Return (X, Y) of the center of cell containing provided text 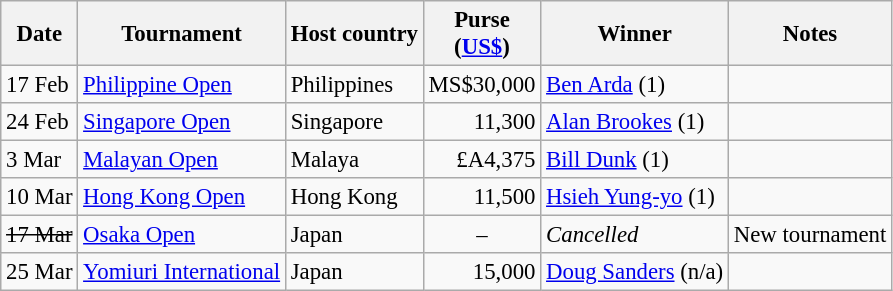
£A4,375 (482, 160)
Purse(US$) (482, 34)
Winner (635, 34)
Date (40, 34)
Host country (354, 34)
Philippine Open (182, 85)
– (482, 235)
Hong Kong (354, 197)
24 Feb (40, 122)
10 Mar (40, 197)
17 Mar (40, 235)
Osaka Open (182, 235)
MS$30,000 (482, 85)
Malaya (354, 160)
Malayan Open (182, 160)
Notes (810, 34)
11,300 (482, 122)
Bill Dunk (1) (635, 160)
Hsieh Yung-yo (1) (635, 197)
Singapore Open (182, 122)
Japan (354, 235)
3 Mar (40, 160)
Ben Arda (1) (635, 85)
11,500 (482, 197)
Hong Kong Open (182, 197)
Philippines (354, 85)
Alan Brookes (1) (635, 122)
Tournament (182, 34)
New tournament (810, 235)
Cancelled (635, 235)
Singapore (354, 122)
17 Feb (40, 85)
